For the text-containing cell, return its midpoint in (X, Y) coordinate format. 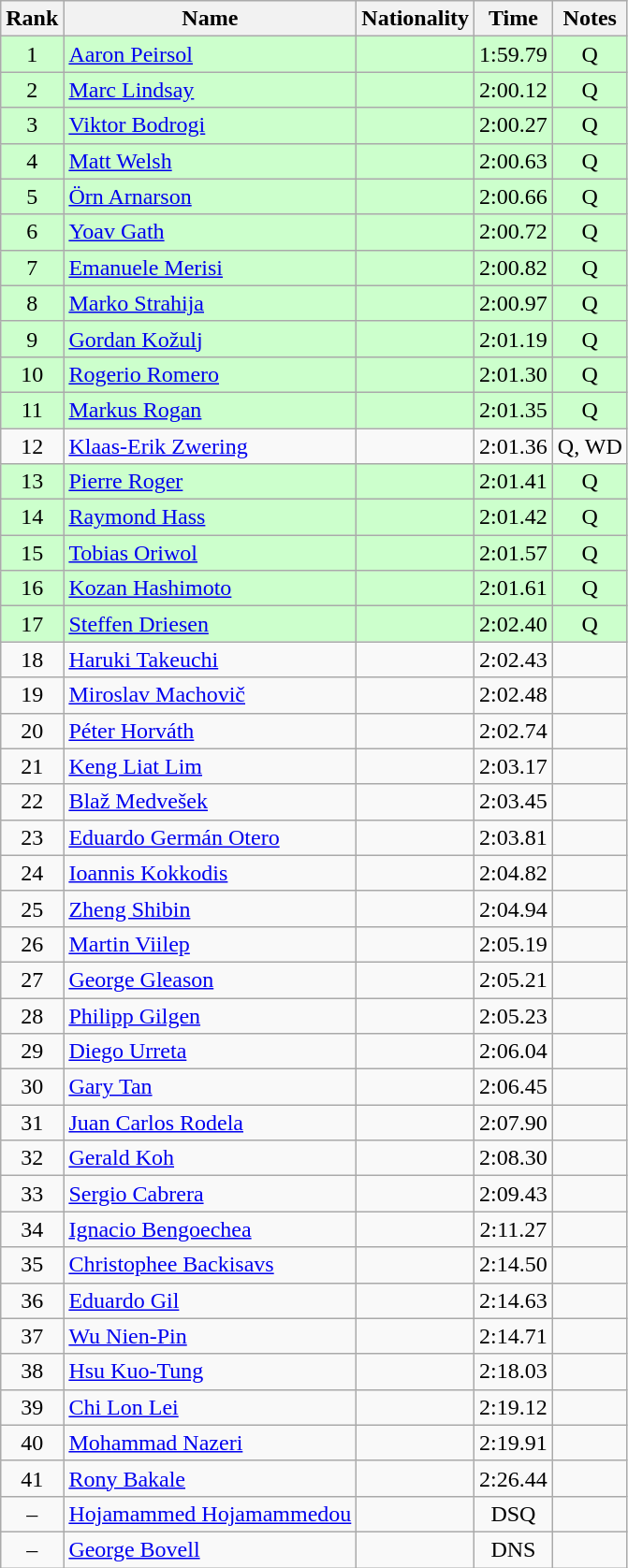
Keng Liat Lim (210, 766)
2:01.19 (514, 339)
2:01.57 (514, 553)
41 (32, 1478)
2 (32, 90)
Rank (32, 19)
Eduardo Gil (210, 1300)
26 (32, 944)
Sergio Cabrera (210, 1194)
Eduardo Germán Otero (210, 837)
2:05.23 (514, 1015)
2:00.82 (514, 268)
Marko Strahija (210, 303)
2:06.45 (514, 1087)
Kozan Hashimoto (210, 588)
2:18.03 (514, 1372)
DNS (514, 1549)
Örn Arnarson (210, 196)
33 (32, 1194)
Nationality (416, 19)
2:05.19 (514, 944)
Tobias Oriwol (210, 553)
36 (32, 1300)
Juan Carlos Rodela (210, 1123)
21 (32, 766)
2:01.61 (514, 588)
18 (32, 660)
George Bovell (210, 1549)
2:19.12 (514, 1407)
Ignacio Bengoechea (210, 1229)
Yoav Gath (210, 232)
2:14.50 (514, 1265)
Markus Rogan (210, 410)
2:02.43 (514, 660)
39 (32, 1407)
3 (32, 125)
23 (32, 837)
2:04.82 (514, 873)
Emanuele Merisi (210, 268)
17 (32, 624)
Haruki Takeuchi (210, 660)
2:06.04 (514, 1052)
30 (32, 1087)
6 (32, 232)
2:09.43 (514, 1194)
Ioannis Kokkodis (210, 873)
11 (32, 410)
Diego Urreta (210, 1052)
8 (32, 303)
Hojamammed Hojamammedou (210, 1514)
14 (32, 517)
Name (210, 19)
25 (32, 908)
16 (32, 588)
Péter Horváth (210, 731)
Gary Tan (210, 1087)
Steffen Driesen (210, 624)
2:01.36 (514, 446)
Miroslav Machovič (210, 695)
37 (32, 1336)
22 (32, 802)
27 (32, 980)
24 (32, 873)
12 (32, 446)
2:04.94 (514, 908)
2:02.40 (514, 624)
2:01.30 (514, 374)
2:00.12 (514, 90)
Aaron Peirsol (210, 54)
2:00.97 (514, 303)
2:02.74 (514, 731)
2:02.48 (514, 695)
Philipp Gilgen (210, 1015)
2:07.90 (514, 1123)
Gerald Koh (210, 1158)
2:08.30 (514, 1158)
2:19.91 (514, 1443)
40 (32, 1443)
2:01.42 (514, 517)
Q, WD (590, 446)
2:26.44 (514, 1478)
Mohammad Nazeri (210, 1443)
7 (32, 268)
Blaž Medvešek (210, 802)
Hsu Kuo-Tung (210, 1372)
Time (514, 19)
1 (32, 54)
10 (32, 374)
Klaas-Erik Zwering (210, 446)
2:00.66 (514, 196)
32 (32, 1158)
19 (32, 695)
Rogerio Romero (210, 374)
2:01.35 (514, 410)
Marc Lindsay (210, 90)
2:00.27 (514, 125)
35 (32, 1265)
20 (32, 731)
5 (32, 196)
13 (32, 482)
Pierre Roger (210, 482)
2:05.21 (514, 980)
Gordan Kožulj (210, 339)
Wu Nien-Pin (210, 1336)
1:59.79 (514, 54)
Notes (590, 19)
2:00.72 (514, 232)
2:11.27 (514, 1229)
Raymond Hass (210, 517)
Rony Bakale (210, 1478)
31 (32, 1123)
29 (32, 1052)
28 (32, 1015)
DSQ (514, 1514)
34 (32, 1229)
Matt Welsh (210, 161)
2:01.41 (514, 482)
2:00.63 (514, 161)
Christophee Backisavs (210, 1265)
2:03.45 (514, 802)
George Gleason (210, 980)
Chi Lon Lei (210, 1407)
Zheng Shibin (210, 908)
2:14.63 (514, 1300)
2:03.17 (514, 766)
15 (32, 553)
9 (32, 339)
Viktor Bodrogi (210, 125)
38 (32, 1372)
Martin Viilep (210, 944)
2:03.81 (514, 837)
2:14.71 (514, 1336)
4 (32, 161)
